Return the (X, Y) coordinate for the center point of the cell that contains the specified text.  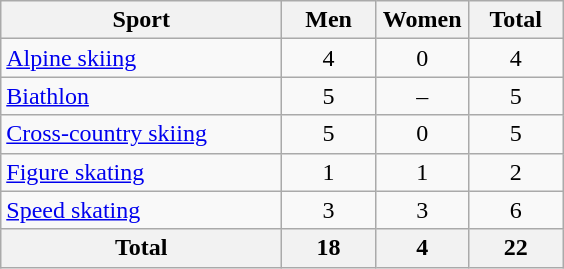
6 (516, 210)
Figure skating (142, 172)
2 (516, 172)
Cross-country skiing (142, 134)
Alpine skiing (142, 58)
Speed skating (142, 210)
22 (516, 248)
Women (422, 20)
Men (329, 20)
Sport (142, 20)
– (422, 96)
18 (329, 248)
Biathlon (142, 96)
